Find where the given text appears and provide that cell's center as [X, Y] coordinate. 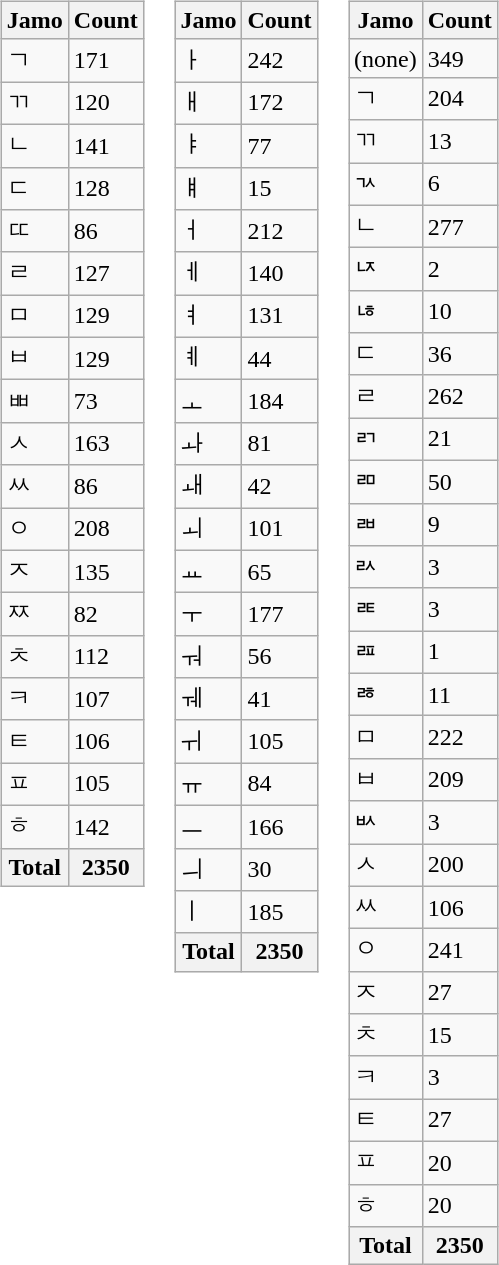
177 [280, 614]
36 [460, 354]
ㅜ [208, 614]
107 [106, 700]
21 [460, 440]
41 [280, 700]
44 [280, 358]
120 [106, 104]
135 [106, 572]
141 [106, 146]
127 [106, 274]
ㅣ [208, 912]
ㅡ [208, 826]
ㅕ [208, 316]
1 [460, 652]
ㅃ [34, 402]
ㅠ [208, 784]
13 [460, 142]
ㅔ [208, 274]
ㅚ [208, 530]
204 [460, 98]
ㅝ [208, 656]
140 [280, 274]
42 [280, 486]
ㄺ [386, 440]
ㄵ [386, 270]
349 [460, 58]
ㅢ [208, 870]
82 [106, 614]
112 [106, 656]
241 [460, 950]
11 [460, 694]
185 [280, 912]
ㅗ [208, 402]
ㄶ [386, 312]
ㅏ [208, 60]
131 [280, 316]
73 [106, 402]
262 [460, 396]
ㅉ [34, 614]
ㄽ [386, 568]
84 [280, 784]
ㄸ [34, 232]
101 [280, 530]
ㄳ [386, 184]
ㅙ [208, 486]
ㅟ [208, 742]
ㅑ [208, 146]
163 [106, 444]
9 [460, 524]
(none) [386, 58]
172 [280, 104]
ㅓ [208, 232]
ㄻ [386, 482]
208 [106, 530]
2 [460, 270]
128 [106, 188]
ㅒ [208, 188]
ㅀ [386, 694]
209 [460, 780]
77 [280, 146]
30 [280, 870]
ㅄ [386, 822]
142 [106, 826]
242 [280, 60]
50 [460, 482]
200 [460, 866]
81 [280, 444]
212 [280, 232]
ㅞ [208, 700]
65 [280, 572]
ㅐ [208, 104]
56 [280, 656]
6 [460, 184]
ㅘ [208, 444]
ㄾ [386, 610]
171 [106, 60]
277 [460, 226]
166 [280, 826]
222 [460, 738]
ㄼ [386, 524]
184 [280, 402]
ㄿ [386, 652]
10 [460, 312]
ㅛ [208, 572]
ㅖ [208, 358]
